Provide the [X, Y] coordinate of the cell's center where the given text is located.  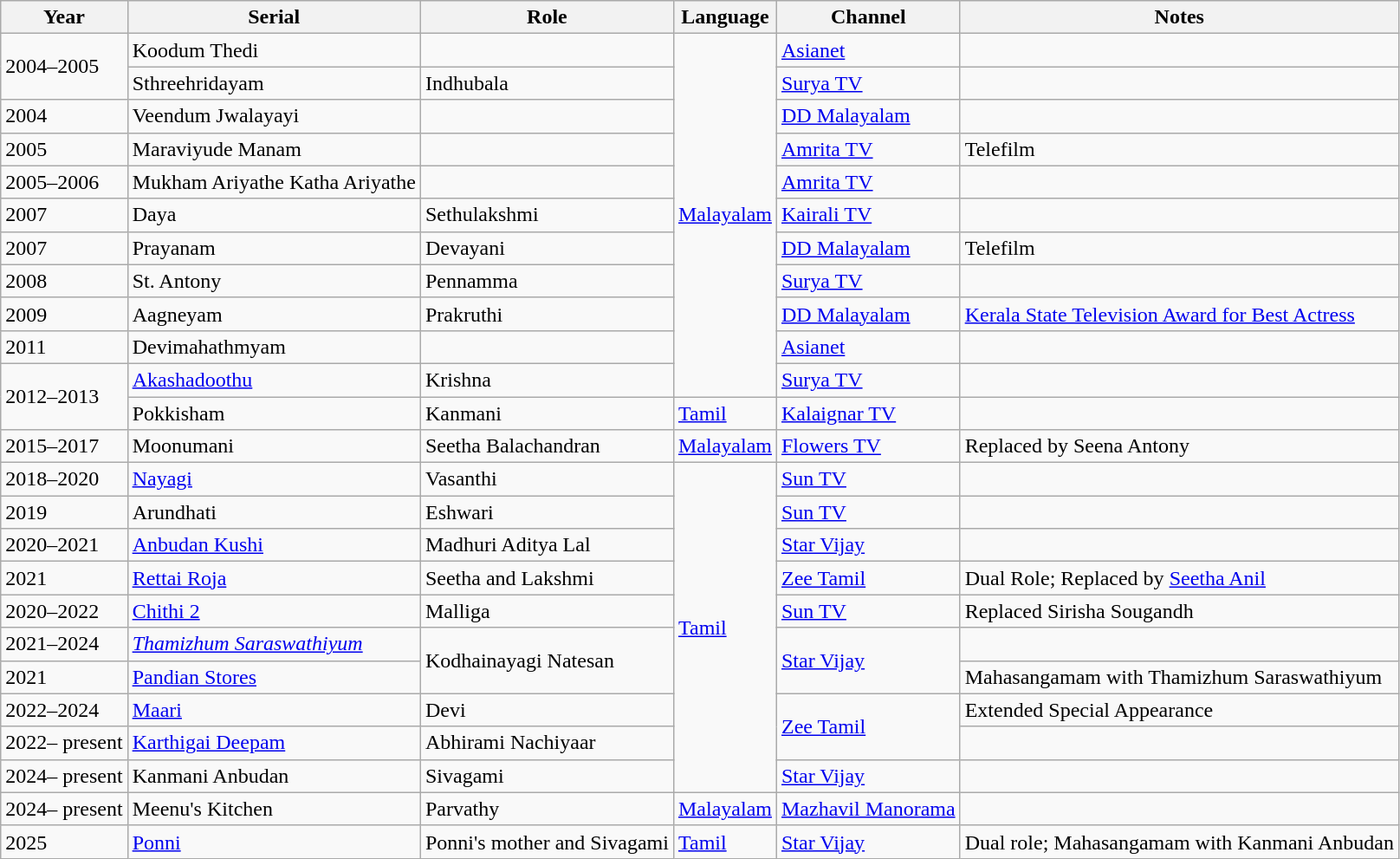
2020–2021 [64, 545]
Dual role; Mahasangamam with Kanmani Anbudan [1179, 842]
Akashadoothu [274, 380]
2015–2017 [64, 446]
2019 [64, 512]
Sivagami [547, 776]
2025 [64, 842]
2012–2013 [64, 396]
Malliga [547, 611]
Mukham Ariyathe Katha Ariyathe [274, 182]
Seetha Balachandran [547, 446]
Year [64, 17]
Chithi 2 [274, 611]
Maari [274, 710]
2008 [64, 281]
Anbudan Kushi [274, 545]
2021–2024 [64, 644]
Sethulakshmi [547, 215]
Veendum Jwalayayi [274, 116]
Vasanthi [547, 479]
Prakruthi [547, 314]
Indhubala [547, 83]
Rettai Roja [274, 578]
Moonumani [274, 446]
Maraviyude Manam [274, 149]
2005 [64, 149]
Pokkisham [274, 413]
Flowers TV [868, 446]
Pandian Stores [274, 677]
Daya [274, 215]
Devi [547, 710]
Dual Role; Replaced by Seetha Anil [1179, 578]
Krishna [547, 380]
2022–2024 [64, 710]
Devayani [547, 248]
Thamizhum Saraswathiyum [274, 644]
2009 [64, 314]
Kerala State Television Award for Best Actress [1179, 314]
Koodum Thedi [274, 50]
2004 [64, 116]
Channel [868, 17]
Mazhavil Manorama [868, 809]
Replaced by Seena Antony [1179, 446]
Notes [1179, 17]
Kodhainayagi Natesan [547, 661]
Arundhati [274, 512]
Aagneyam [274, 314]
Replaced Sirisha Sougandh [1179, 611]
2022– present [64, 743]
Kalaignar TV [868, 413]
Sthreehridayam [274, 83]
Ponni's mother and Sivagami [547, 842]
St. Antony [274, 281]
Prayanam [274, 248]
Parvathy [547, 809]
Language [724, 17]
Devimahathmyam [274, 347]
Meenu's Kitchen [274, 809]
2018–2020 [64, 479]
Nayagi [274, 479]
2004–2005 [64, 67]
Pennamma [547, 281]
Karthigai Deepam [274, 743]
Eshwari [547, 512]
Mahasangamam with Thamizhum Saraswathiyum [1179, 677]
Ponni [274, 842]
Serial [274, 17]
Madhuri Aditya Lal [547, 545]
Extended Special Appearance [1179, 710]
Kanmani [547, 413]
2020–2022 [64, 611]
Seetha and Lakshmi [547, 578]
Kanmani Anbudan [274, 776]
2005–2006 [64, 182]
Abhirami Nachiyaar [547, 743]
2011 [64, 347]
Role [547, 17]
Kairali TV [868, 215]
